Capture the cell that displays the provided text and extract its [x, y] central coordinate. 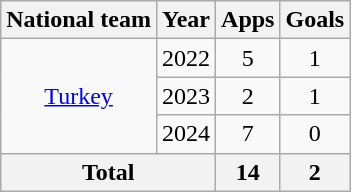
2024 [186, 134]
5 [248, 58]
Turkey [79, 96]
National team [79, 20]
2022 [186, 58]
0 [315, 134]
14 [248, 172]
Goals [315, 20]
7 [248, 134]
Total [108, 172]
Year [186, 20]
2023 [186, 96]
Apps [248, 20]
